Scan for the cell matching the given text and deliver its (x, y) coordinate at center. 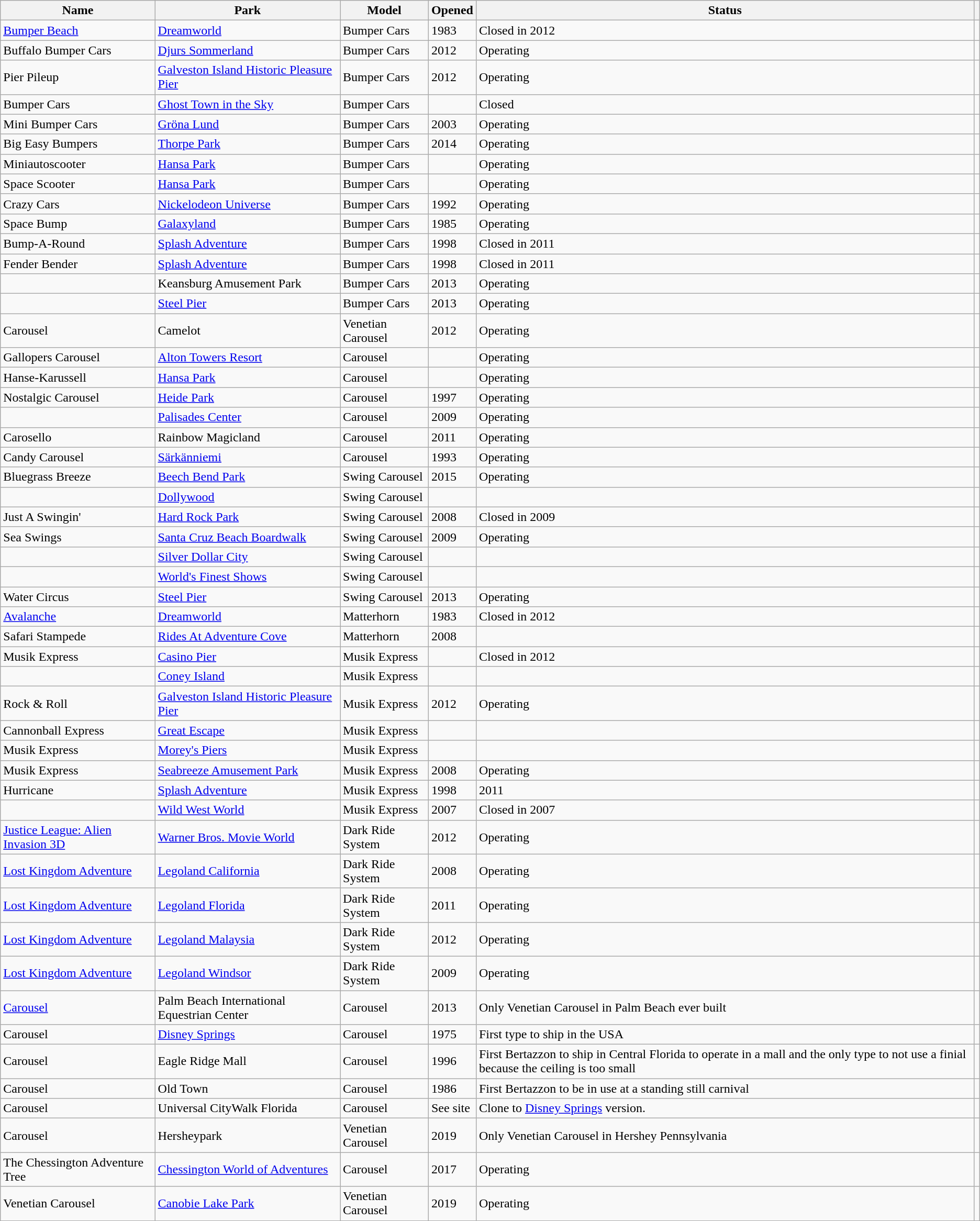
First type to ship in the USA (725, 1035)
Rainbow Magicland (247, 437)
Seabreeze Amusement Park (247, 770)
Park (247, 10)
1993 (452, 457)
Big Easy Bumpers (77, 144)
First Bertazzon to be in use at a standing still carnival (725, 1089)
Coney Island (247, 676)
Miniautoscooter (77, 164)
Silver Dollar City (247, 557)
Justice League: Alien Invasion 3D (77, 837)
See site (452, 1108)
Opened (452, 10)
Only Venetian Carousel in Palm Beach ever built (725, 1007)
Canobie Lake Park (247, 1203)
Closed (725, 104)
Dollywood (247, 497)
Hurricane (77, 790)
Mini Bumper Cars (77, 124)
Santa Cruz Beach Boardwalk (247, 537)
Carosello (77, 437)
The Chessington Adventure Tree (77, 1170)
Nickelodeon Universe (247, 204)
2015 (452, 477)
Morey's Piers (247, 750)
Water Circus (77, 596)
Gröna Lund (247, 124)
Camelot (247, 331)
1986 (452, 1089)
Legoland California (247, 871)
Model (384, 10)
Closed in 2009 (725, 517)
Bluegrass Breeze (77, 477)
Heide Park (247, 397)
Keansburg Amusement Park (247, 284)
Candy Carousel (77, 457)
Warner Bros. Movie World (247, 837)
Closed in 2007 (725, 810)
Casino Pier (247, 657)
Avalanche (77, 617)
Chessington World of Adventures (247, 1170)
Gallopers Carousel (77, 358)
Buffalo Bumper Cars (77, 50)
Rock & Roll (77, 704)
Old Town (247, 1089)
Name (77, 10)
1997 (452, 397)
2014 (452, 144)
1975 (452, 1035)
2017 (452, 1170)
Safari Stampede (77, 637)
Space Scooter (77, 184)
Rides At Adventure Cove (247, 637)
Galaxyland (247, 224)
1985 (452, 224)
Disney Springs (247, 1035)
Palm Beach International Equestrian Center (247, 1007)
Djurs Sommerland (247, 50)
Wild West World (247, 810)
2007 (452, 810)
Eagle Ridge Mall (247, 1062)
Fender Bender (77, 263)
Universal CityWalk Florida (247, 1108)
1992 (452, 204)
2003 (452, 124)
Thorpe Park (247, 144)
Palisades Center (247, 417)
Crazy Cars (77, 204)
Legoland Malaysia (247, 939)
Ghost Town in the Sky (247, 104)
First Bertazzon to ship in Central Florida to operate in a mall and the only type to not use a finial because the ceiling is too small (725, 1062)
Space Bump (77, 224)
Särkänniemi (247, 457)
Legoland Windsor (247, 973)
Only Venetian Carousel in Hershey Pennsylvania (725, 1135)
Hard Rock Park (247, 517)
Clone to Disney Springs version. (725, 1108)
Pier Pileup (77, 77)
Beech Bend Park (247, 477)
Just A Swingin' (77, 517)
Alton Towers Resort (247, 358)
Hersheypark (247, 1135)
Hanse-Karussell (77, 378)
Cannonball Express (77, 730)
Status (725, 10)
Sea Swings (77, 537)
Great Escape (247, 730)
1996 (452, 1062)
Bump-A-Round (77, 243)
Legoland Florida (247, 905)
Bumper Beach (77, 30)
Nostalgic Carousel (77, 397)
World's Finest Shows (247, 576)
